Scan for the cell matching the given text and deliver its (X, Y) coordinate at center. 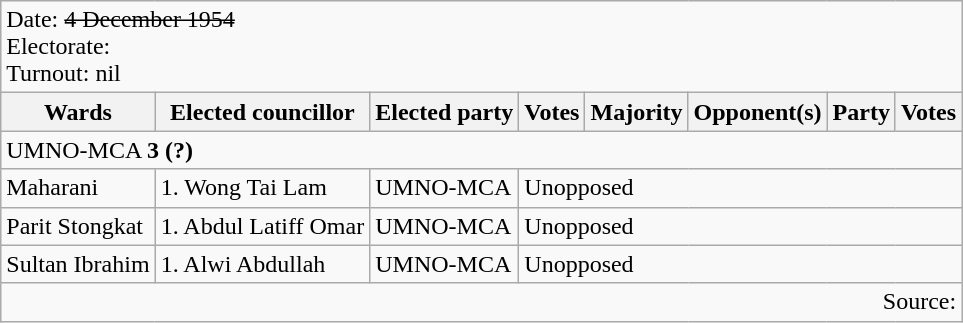
UMNO-MCA 3 (?) (482, 150)
Elected councillor (262, 112)
Parit Stongkat (78, 226)
Party (861, 112)
1. Abdul Latiff Omar (262, 226)
1. Alwi Abdullah (262, 264)
Sultan Ibrahim (78, 264)
Source: (482, 302)
Elected party (444, 112)
Date: 4 December 1954Electorate: Turnout: nil (482, 47)
Opponent(s) (758, 112)
Majority (636, 112)
Maharani (78, 188)
Wards (78, 112)
1. Wong Tai Lam (262, 188)
